Capture the cell that displays the provided text and extract its [X, Y] central coordinate. 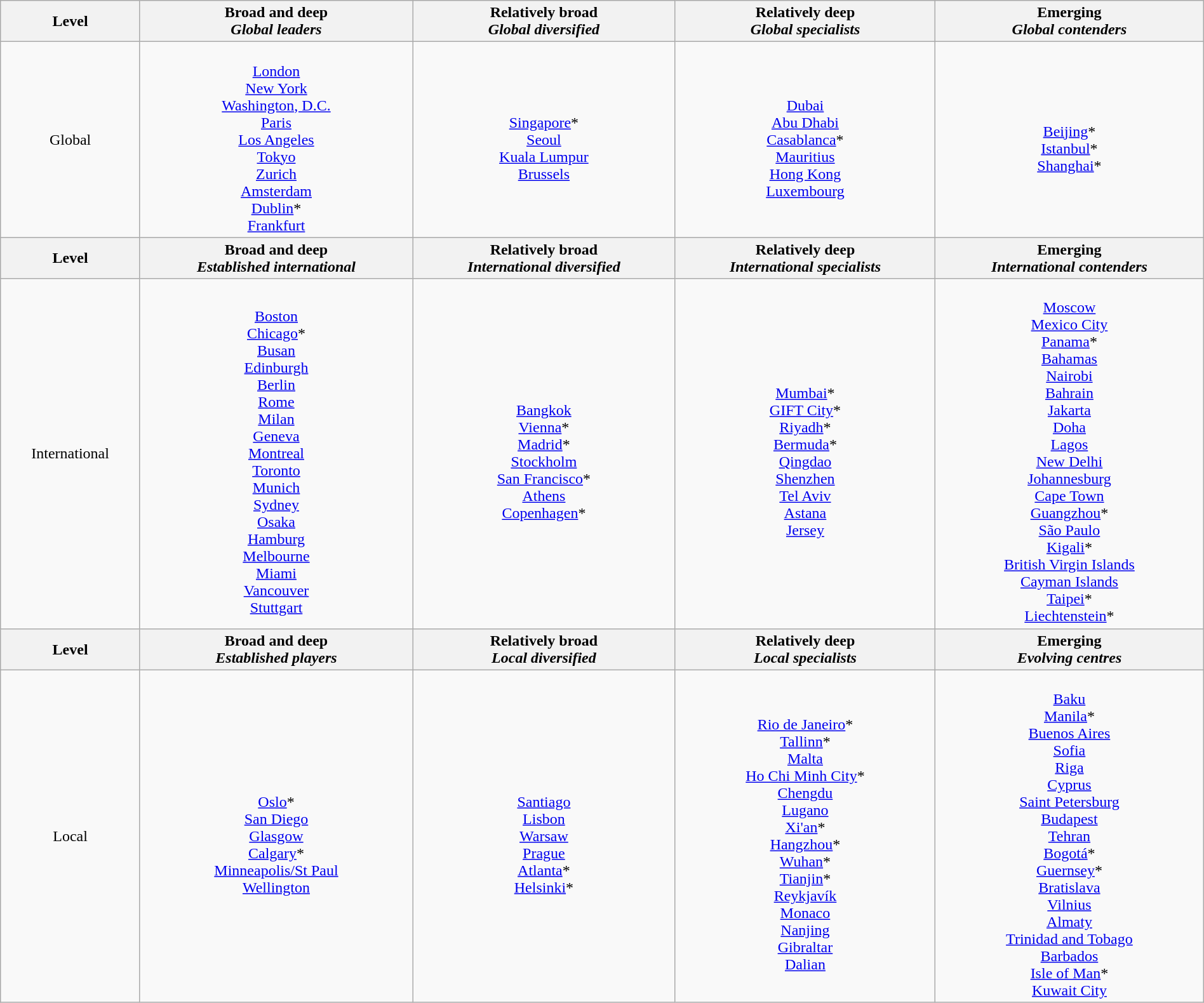
Broad and deepEstablished players [276, 649]
Global [70, 140]
Relatively broadGlobal diversified [544, 22]
Rio de Janeiro* Tallinn* Malta Ho Chi Minh City* Chengdu Lugano Xi'an* Hangzhou* Wuhan* Tianjin* Reykjavík Monaco Nanjing Gibraltar Dalian [805, 836]
Relatively deepGlobal specialists [805, 22]
Relatively deepLocal specialists [805, 649]
Broad and deepGlobal leaders [276, 22]
Mumbai* GIFT City* Riyadh* Bermuda* Qingdao Shenzhen Tel Aviv Astana Jersey [805, 453]
Dubai Abu Dhabi Casablanca* Mauritius Hong Kong Luxembourg [805, 140]
Singapore* Seoul Kuala Lumpur Brussels [544, 140]
Oslo* San Diego Glasgow Calgary* Minneapolis/St Paul Wellington [276, 836]
Boston Chicago* Busan Edinburgh Berlin Rome Milan Geneva Montreal Toronto Munich Sydney Osaka Hamburg Melbourne Miami Vancouver Stuttgart [276, 453]
Santiago Lisbon Warsaw Prague Atlanta* Helsinki* [544, 836]
International [70, 453]
Relatively broadInternational diversified [544, 258]
Relatively deepInternational specialists [805, 258]
Beijing* Istanbul* Shanghai* [1069, 140]
EmergingGlobal contenders [1069, 22]
EmergingInternational contenders [1069, 258]
Bangkok Vienna* Madrid* Stockholm San Francisco* Athens Copenhagen* [544, 453]
Relatively broadLocal diversified [544, 649]
Broad and deepEstablished international [276, 258]
EmergingEvolving centres [1069, 649]
London New York Washington, D.C. Paris Los Angeles Tokyo Zurich Amsterdam Dublin* Frankfurt [276, 140]
Local [70, 836]
